Pinpoint the cell where the given text exists, returning its (X, Y) midpoint coordinate. 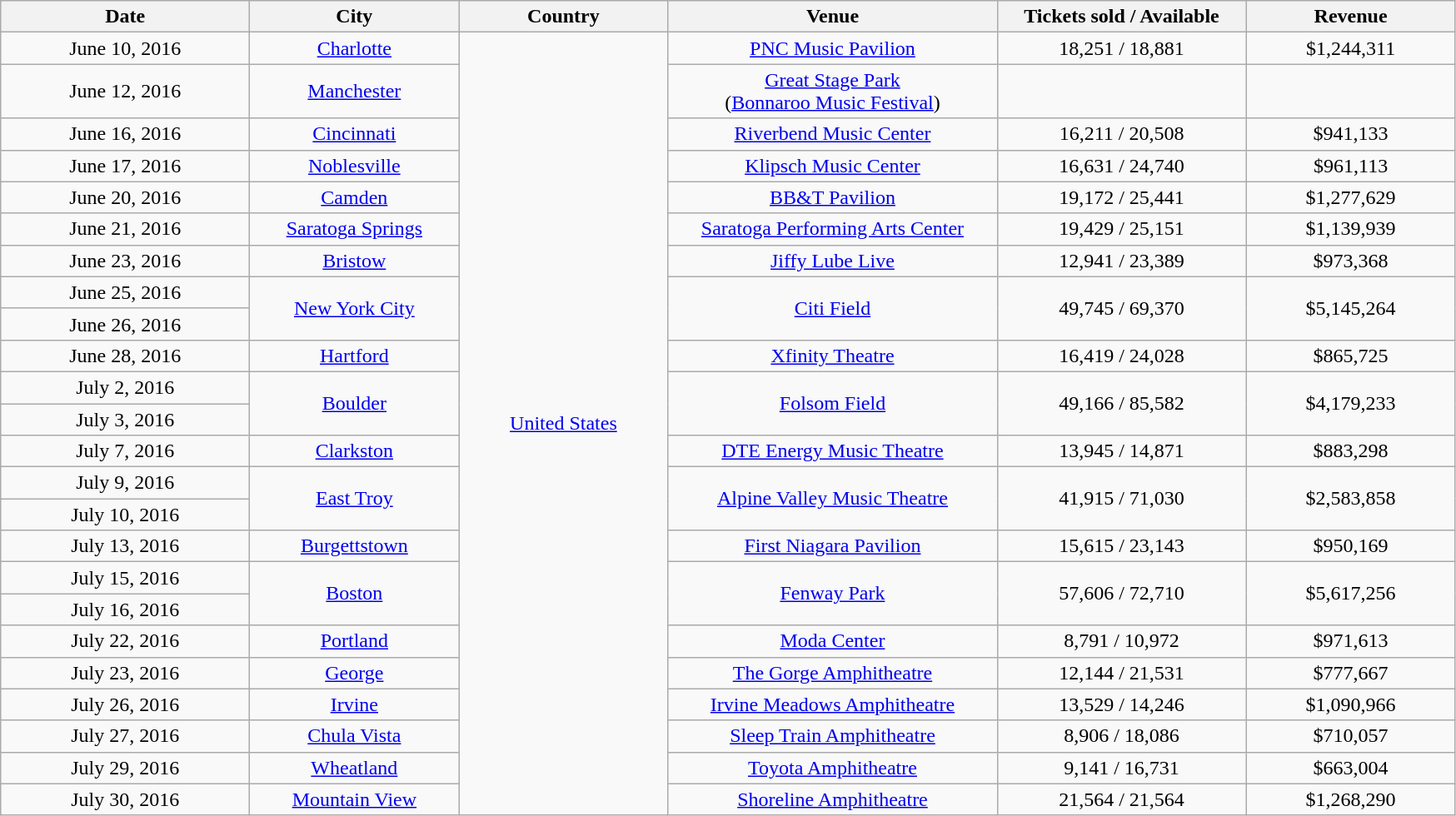
$961,113 (1351, 166)
Fenway Park (833, 594)
$1,268,290 (1351, 799)
City (355, 17)
Folsom Field (833, 403)
First Niagara Pavilion (833, 546)
East Troy (355, 499)
Portland (355, 641)
$5,145,264 (1351, 308)
$941,133 (1351, 134)
19,429 / 25,151 (1121, 229)
July 10, 2016 (125, 515)
Klipsch Music Center (833, 166)
June 23, 2016 (125, 261)
Irvine Meadows Amphitheatre (833, 704)
July 7, 2016 (125, 451)
15,615 / 23,143 (1121, 546)
PNC Music Pavilion (833, 48)
$973,368 (1351, 261)
July 27, 2016 (125, 736)
June 21, 2016 (125, 229)
16,419 / 24,028 (1121, 356)
June 26, 2016 (125, 324)
Saratoga Springs (355, 229)
George (355, 673)
41,915 / 71,030 (1121, 499)
$950,169 (1351, 546)
18,251 / 18,881 (1121, 48)
Country (563, 17)
Xfinity Theatre (833, 356)
Great Stage Park(Bonnaroo Music Festival) (833, 92)
Irvine (355, 704)
Bristow (355, 261)
Tickets sold / Available (1121, 17)
13,945 / 14,871 (1121, 451)
Shoreline Amphitheatre (833, 799)
$865,725 (1351, 356)
June 28, 2016 (125, 356)
12,144 / 21,531 (1121, 673)
DTE Energy Music Theatre (833, 451)
Saratoga Performing Arts Center (833, 229)
July 13, 2016 (125, 546)
Camden (355, 197)
Manchester (355, 92)
8,906 / 18,086 (1121, 736)
9,141 / 16,731 (1121, 768)
12,941 / 23,389 (1121, 261)
Burgettstown (355, 546)
Revenue (1351, 17)
49,166 / 85,582 (1121, 403)
Toyota Amphitheatre (833, 768)
Mountain View (355, 799)
June 12, 2016 (125, 92)
Wheatland (355, 768)
19,172 / 25,441 (1121, 197)
Cincinnati (355, 134)
$1,277,629 (1351, 197)
United States (563, 424)
Charlotte (355, 48)
Jiffy Lube Live (833, 261)
$1,139,939 (1351, 229)
July 9, 2016 (125, 483)
Clarkston (355, 451)
Date (125, 17)
$2,583,858 (1351, 499)
Citi Field (833, 308)
June 16, 2016 (125, 134)
$777,667 (1351, 673)
June 25, 2016 (125, 292)
July 22, 2016 (125, 641)
Venue (833, 17)
8,791 / 10,972 (1121, 641)
13,529 / 14,246 (1121, 704)
$663,004 (1351, 768)
July 29, 2016 (125, 768)
July 2, 2016 (125, 387)
$5,617,256 (1351, 594)
Sleep Train Amphitheatre (833, 736)
July 23, 2016 (125, 673)
Boulder (355, 403)
July 3, 2016 (125, 419)
57,606 / 72,710 (1121, 594)
June 17, 2016 (125, 166)
16,631 / 24,740 (1121, 166)
Moda Center (833, 641)
16,211 / 20,508 (1121, 134)
$971,613 (1351, 641)
June 20, 2016 (125, 197)
Hartford (355, 356)
July 15, 2016 (125, 578)
Boston (355, 594)
July 30, 2016 (125, 799)
49,745 / 69,370 (1121, 308)
The Gorge Amphitheatre (833, 673)
$883,298 (1351, 451)
21,564 / 21,564 (1121, 799)
$4,179,233 (1351, 403)
New York City (355, 308)
$1,244,311 (1351, 48)
$1,090,966 (1351, 704)
Riverbend Music Center (833, 134)
BB&T Pavilion (833, 197)
July 16, 2016 (125, 610)
July 26, 2016 (125, 704)
$710,057 (1351, 736)
Alpine Valley Music Theatre (833, 499)
Noblesville (355, 166)
Chula Vista (355, 736)
June 10, 2016 (125, 48)
